Scan for the cell matching the given text and deliver its [X, Y] coordinate at center. 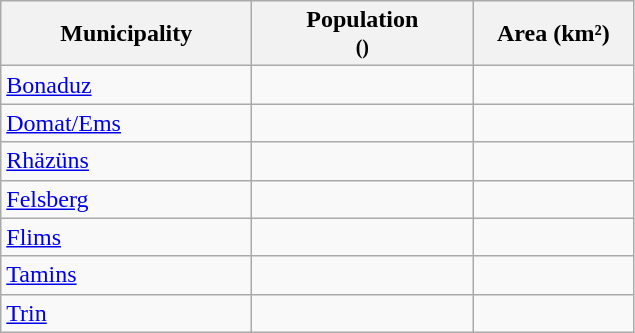
Domat/Ems [126, 123]
Population () [362, 34]
Rhäzüns [126, 161]
Bonaduz [126, 85]
Area (km²) [554, 34]
Municipality [126, 34]
Trin [126, 313]
Flims [126, 237]
Felsberg [126, 199]
Tamins [126, 275]
